Find where the given text appears and provide that cell's center as [X, Y] coordinate. 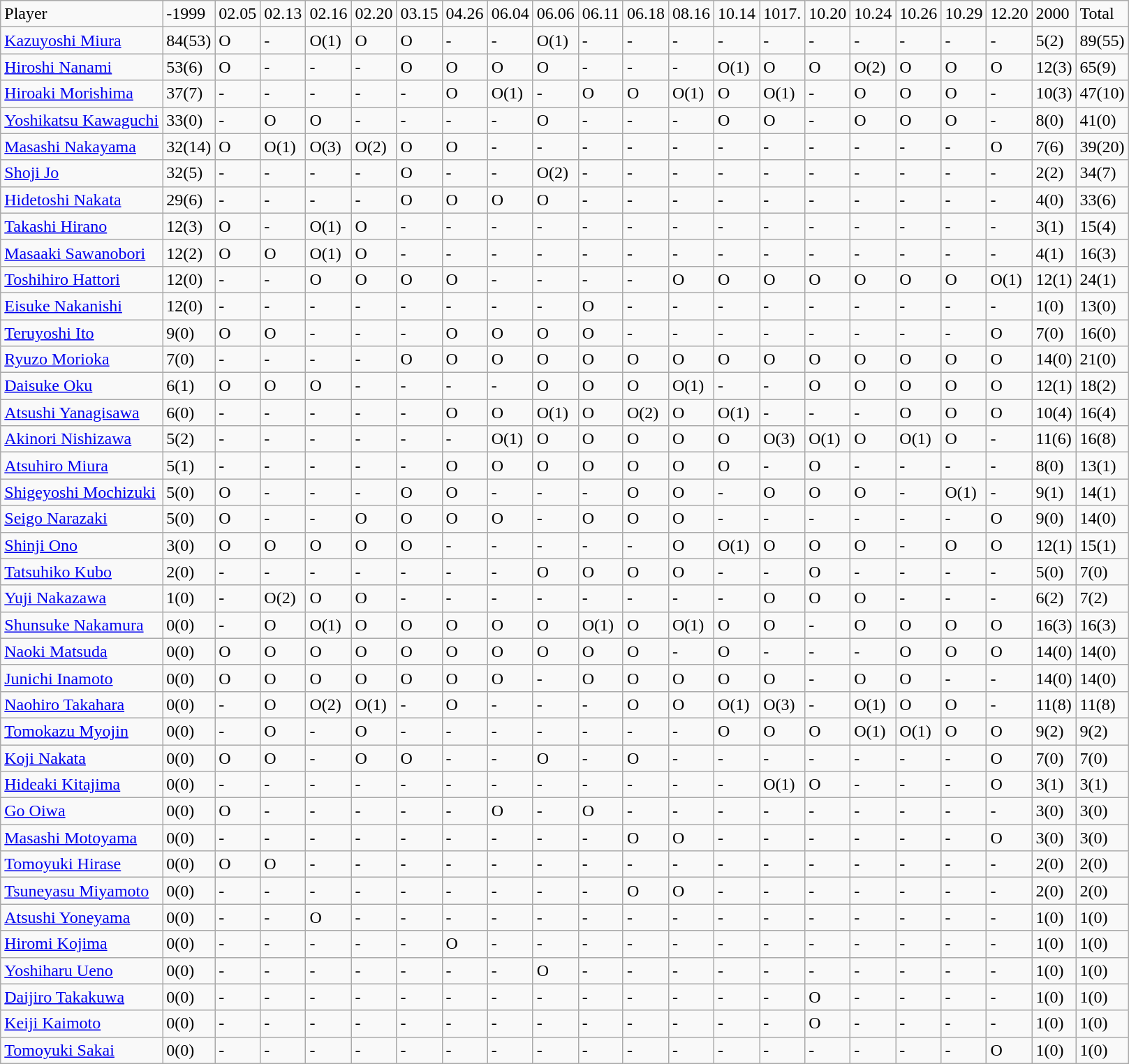
Shinji Ono [82, 545]
Koji Nakata [82, 758]
02.20 [374, 14]
Yoshiharu Ueno [82, 970]
Masashi Motoyama [82, 838]
4(0) [1054, 200]
Player [82, 14]
03.15 [419, 14]
06.06 [556, 14]
6(1) [189, 386]
32(5) [189, 173]
16(8) [1102, 439]
65(9) [1102, 67]
12.20 [1010, 14]
Atsushi Yoneyama [82, 917]
Hidetoshi Nakata [82, 200]
Seigo Narazaki [82, 519]
Tomoyuki Hirase [82, 864]
84(53) [189, 40]
Go Oiwa [82, 811]
02.13 [283, 14]
34(7) [1102, 173]
Akinori Nishizawa [82, 439]
16(0) [1102, 333]
6(2) [1054, 598]
02.05 [237, 14]
10(4) [1054, 413]
14(1) [1102, 492]
10.29 [964, 14]
6(0) [189, 413]
Ryuzo Morioka [82, 360]
Naoki Matsuda [82, 651]
Atsuhiro Miura [82, 466]
Kazuyoshi Miura [82, 40]
7(2) [1102, 598]
Naohiro Takahara [82, 704]
06.18 [645, 14]
06.04 [510, 14]
2(2) [1054, 173]
Hiromi Kojima [82, 944]
89(55) [1102, 40]
9(1) [1054, 492]
39(20) [1102, 147]
15(4) [1102, 226]
Hideaki Kitajima [82, 785]
10(3) [1054, 94]
Toshihiro Hattori [82, 279]
10.20 [828, 14]
Shunsuke Nakamura [82, 625]
04.26 [465, 14]
33(0) [189, 120]
-1999 [189, 14]
Daijiro Takakuwa [82, 997]
Teruyoshi Ito [82, 333]
24(1) [1102, 279]
Junichi Inamoto [82, 678]
Yuji Nakazawa [82, 598]
Hiroaki Morishima [82, 94]
13(1) [1102, 466]
06.11 [600, 14]
Tomoyuki Sakai [82, 1050]
Shoji Jo [82, 173]
10.24 [873, 14]
47(10) [1102, 94]
Hiroshi Nanami [82, 67]
Masaaki Sawanobori [82, 253]
32(14) [189, 147]
Masashi Nakayama [82, 147]
21(0) [1102, 360]
Total [1102, 14]
Keiji Kaimoto [82, 1024]
Shigeyoshi Mochizuki [82, 492]
Daisuke Oku [82, 386]
10.14 [737, 14]
11(6) [1054, 439]
Atsushi Yanagisawa [82, 413]
08.16 [691, 14]
33(6) [1102, 200]
15(1) [1102, 545]
Tomokazu Myojin [82, 731]
37(7) [189, 94]
53(6) [189, 67]
5(1) [189, 466]
16(4) [1102, 413]
Tsuneyasu Miyamoto [82, 891]
4(1) [1054, 253]
29(6) [189, 200]
1017. [782, 14]
13(0) [1102, 306]
02.16 [328, 14]
2000 [1054, 14]
Yoshikatsu Kawaguchi [82, 120]
Eisuke Nakanishi [82, 306]
41(0) [1102, 120]
Tatsuhiko Kubo [82, 572]
7(6) [1054, 147]
10.26 [919, 14]
18(2) [1102, 386]
12(2) [189, 253]
Takashi Hirano [82, 226]
